Output the [x, y] coordinate of the center of the cell containing the given text.  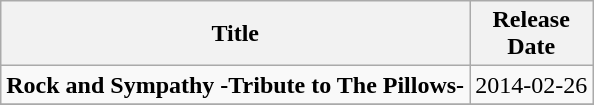
Title [236, 34]
2014-02-26 [532, 85]
Release Date [532, 34]
Rock and Sympathy -Tribute to The Pillows- [236, 85]
